Search for the cell housing the specified text and yield its (X, Y) center coordinate. 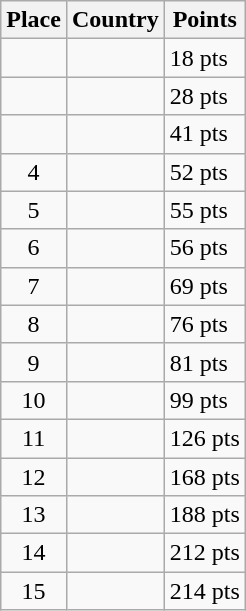
12 (34, 477)
214 pts (204, 591)
55 pts (204, 210)
126 pts (204, 438)
52 pts (204, 172)
9 (34, 362)
8 (34, 324)
Place (34, 20)
7 (34, 286)
13 (34, 515)
168 pts (204, 477)
Country (115, 20)
11 (34, 438)
212 pts (204, 553)
Points (204, 20)
99 pts (204, 400)
28 pts (204, 96)
5 (34, 210)
81 pts (204, 362)
56 pts (204, 248)
6 (34, 248)
15 (34, 591)
14 (34, 553)
10 (34, 400)
76 pts (204, 324)
4 (34, 172)
18 pts (204, 58)
41 pts (204, 134)
69 pts (204, 286)
188 pts (204, 515)
